Locate the cell with the specified text and output its [x, y] center coordinate. 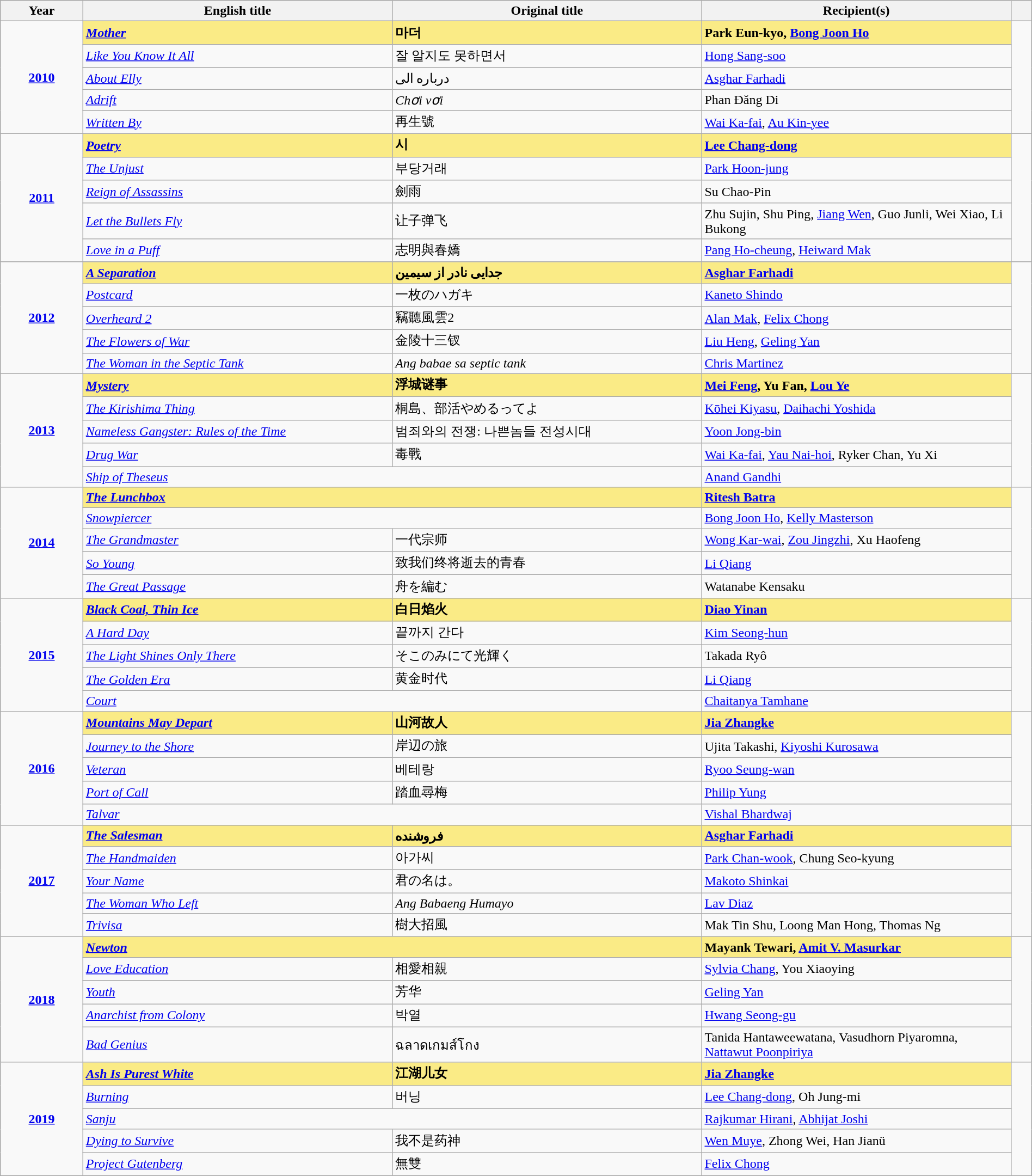
Liu Heng, Geling Yan [856, 342]
Youth [237, 992]
Mei Feng, Yu Fan, Lou Ye [856, 385]
Park Eun-kyo, Bong Joon Ho [856, 33]
岸辺の旅 [547, 746]
Park Chan-wook, Chung Seo-kyung [856, 858]
Pang Ho-cheung, Heiward Mak [856, 250]
Love Education [237, 969]
Dying to Survive [237, 1141]
Chris Martinez [856, 363]
Trivisa [237, 926]
2012 [42, 318]
Rajkumar Hirani, Abhijat Joshi [856, 1119]
山河故人 [547, 723]
毒戰 [547, 455]
Geling Yan [856, 992]
Zhu Sujin, Shu Ping, Jiang Wen, Guo Junli, Wei Xiao, Li Bukong [856, 221]
English title [237, 11]
잘 알지도 못하면서 [547, 56]
Poetry [237, 146]
金陵十三钗 [547, 342]
Let the Bullets Fly [237, 221]
Bad Genius [237, 1044]
Bong Joon Ho, Kelly Masterson [856, 518]
そこのみにて光輝く [547, 657]
踏血尋梅 [547, 793]
Love in a Puff [237, 250]
Watanabe Kensaku [856, 587]
Black Coal, Thin Ice [237, 610]
2014 [42, 543]
Su Chao-Pin [856, 192]
江湖儿女 [547, 1074]
A Hard Day [237, 633]
Diao Yinan [856, 610]
Postcard [237, 295]
我不是药神 [547, 1141]
끝까지 간다 [547, 633]
Chaitanya Tamhane [856, 701]
Anand Gandhi [856, 476]
Kim Seong-hun [856, 633]
無雙 [547, 1164]
범죄와의 전쟁: 나쁜놈들 전성시대 [547, 431]
베테랑 [547, 770]
So Young [237, 563]
The Unjust [237, 169]
ฉลาดเกมส์โกง [547, 1044]
Like You Know It All [237, 56]
درباره الی [547, 78]
Overheard 2 [237, 318]
相愛相親 [547, 969]
Recipient(s) [856, 11]
Wen Muye, Zhong Wei, Han Jianü [856, 1141]
致我们终将逝去的青春 [547, 563]
Newton [392, 947]
Ryoo Seung-wan [856, 770]
Felix Chong [856, 1164]
The Lunchbox [392, 498]
Drug War [237, 455]
The Woman Who Left [237, 903]
Written By [237, 122]
Original title [547, 11]
The Kirishima Thing [237, 408]
The Woman in the Septic Tank [237, 363]
The Grandmaster [237, 540]
Nameless Gangster: Rules of the Time [237, 431]
Project Gutenberg [237, 1164]
Ang Babaeng Humayo [547, 903]
Hong Sang-soo [856, 56]
Philip Yung [856, 793]
Park Hoon-jung [856, 169]
Your Name [237, 881]
Kōhei Kiyasu, Daihachi Yoshida [856, 408]
Alan Mak, Felix Chong [856, 318]
فروشنده [547, 836]
Journey to the Shore [237, 746]
2019 [42, 1119]
Anarchist from Colony [237, 1016]
Year [42, 11]
Mayank Tewari, Amit V. Masurkar [856, 947]
Ujita Takashi, Kiyoshi Kurosawa [856, 746]
Takada Ryô [856, 657]
舟を編む [547, 587]
Court [392, 701]
아가씨 [547, 858]
Reign of Assassins [237, 192]
박열 [547, 1016]
Adrift [237, 100]
Burning [237, 1098]
Lav Diaz [856, 903]
Tanida Hantaweewatana, Vasudhorn Piyaromna, Nattawut Poonpiriya [856, 1044]
Sylvia Chang, You Xiaoying [856, 969]
樹大招風 [547, 926]
浮城谜事 [547, 385]
부당거래 [547, 169]
The Golden Era [237, 679]
Mountains May Depart [237, 723]
Snowpiercer [392, 518]
让子弹飞 [547, 221]
마더 [547, 33]
2013 [42, 430]
Lee Chang-dong, Oh Jung-mi [856, 1098]
The Great Passage [237, 587]
竊聽風雲2 [547, 318]
Ship of Theseus [392, 476]
Ash Is Purest White [237, 1074]
Mother [237, 33]
芳华 [547, 992]
君の名は。 [547, 881]
Sanju [392, 1119]
白日焰火 [547, 610]
Lee Chang-dong [856, 146]
Vishal Bhardwaj [856, 814]
시 [547, 146]
劍雨 [547, 192]
2015 [42, 654]
桐島、部活やめるってよ [547, 408]
Makoto Shinkai [856, 881]
2017 [42, 881]
Ang babae sa septic tank [547, 363]
The Salesman [237, 836]
Port of Call [237, 793]
About Elly [237, 78]
جدایی نادر از سیمین [547, 273]
Mystery [237, 385]
버닝 [547, 1098]
Ritesh Batra [856, 498]
The Flowers of War [237, 342]
2016 [42, 768]
Wong Kar-wai, Zou Jingzhi, Xu Haofeng [856, 540]
黄金时代 [547, 679]
再生號 [547, 122]
2010 [42, 77]
Chơi vơi [547, 100]
Hwang Seong-gu [856, 1016]
2011 [42, 198]
一代宗师 [547, 540]
志明與春嬌 [547, 250]
Kaneto Shindo [856, 295]
The Light Shines Only There [237, 657]
Phan Đăng Di [856, 100]
Veteran [237, 770]
Mak Tin Shu, Loong Man Hong, Thomas Ng [856, 926]
2018 [42, 1000]
Talvar [392, 814]
Wai Ka-fai, Yau Nai-hoi, Ryker Chan, Yu Xi [856, 455]
The Handmaiden [237, 858]
一枚のハガキ [547, 295]
Wai Ka-fai, Au Kin-yee [856, 122]
Yoon Jong-bin [856, 431]
A Separation [237, 273]
